Determine the (X, Y) coordinate at the center of the cell enclosing the given text.  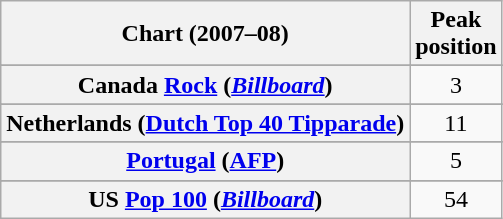
54 (456, 199)
Portugal (AFP) (206, 161)
Canada Rock (Billboard) (206, 85)
US Pop 100 (Billboard) (206, 199)
5 (456, 161)
Netherlands (Dutch Top 40 Tipparade) (206, 123)
Peakposition (456, 34)
3 (456, 85)
11 (456, 123)
Chart (2007–08) (206, 34)
